Determine the [X, Y] coordinate at the center of the cell enclosing the given text.  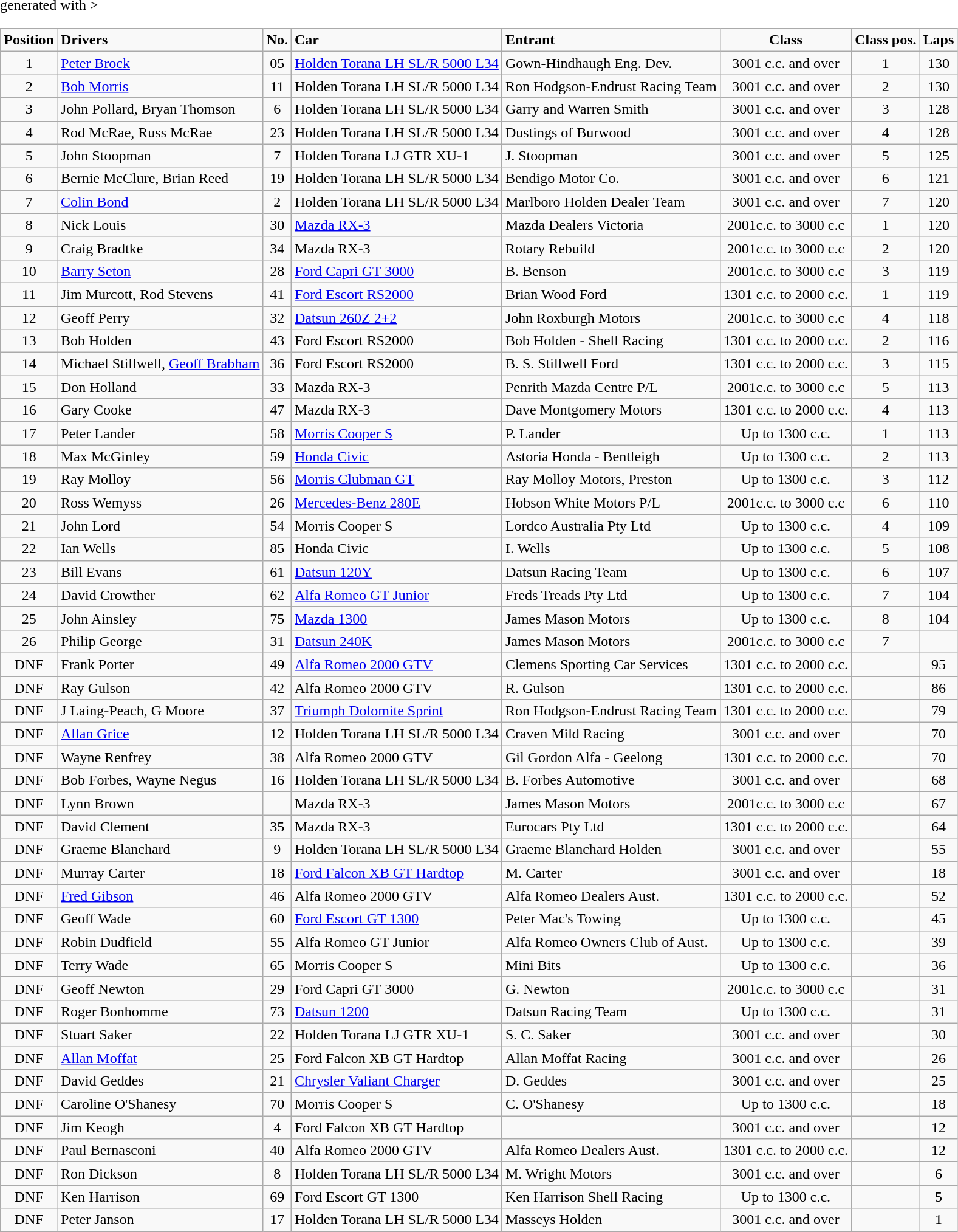
41 [277, 294]
118 [939, 318]
58 [277, 433]
38 [277, 757]
Craig Bradtke [160, 248]
67 [939, 804]
29 [277, 988]
Astoria Honda - Bentleigh [611, 456]
Car [396, 40]
110 [939, 503]
Ken Harrison [160, 1197]
Hobson White Motors P/L [611, 503]
Caroline O'Shanesy [160, 1104]
Stuart Saker [160, 1034]
Gary Cooke [160, 410]
37 [277, 711]
Max McGinley [160, 456]
13 [29, 341]
Mercedes-Benz 280E [396, 503]
Peter Brock [160, 63]
115 [939, 364]
Datsun 1200 [396, 1011]
J. Stoopman [611, 156]
John Ainsley [160, 618]
Laps [939, 40]
15 [29, 387]
108 [939, 549]
Morris Clubman GT [396, 480]
Michael Stillwell, Geoff Brabham [160, 364]
B. Benson [611, 271]
Freds Treads Pty Ltd [611, 595]
45 [939, 919]
P. Lander [611, 433]
59 [277, 456]
Ian Wells [160, 549]
05 [277, 63]
John Lord [160, 526]
Barry Seton [160, 271]
David Clement [160, 827]
Alfa Romeo Owners Club of Aust. [611, 942]
Eurocars Pty Ltd [611, 827]
68 [939, 780]
49 [277, 664]
Murray Carter [160, 873]
Lordco Australia Pty Ltd [611, 526]
Allan Grice [160, 734]
64 [939, 827]
40 [277, 1151]
R. Gulson [611, 687]
Dustings of Burwood [611, 132]
Class [785, 40]
95 [939, 664]
Datsun 240K [396, 641]
62 [277, 595]
Graeme Blanchard Holden [611, 850]
J Laing-Peach, G Moore [160, 711]
32 [277, 318]
Brian Wood Ford [611, 294]
Mazda Dealers Victoria [611, 225]
107 [939, 572]
Roger Bonhomme [160, 1011]
46 [277, 896]
52 [939, 896]
Dave Montgomery Motors [611, 410]
Colin Bond [160, 202]
Don Holland [160, 387]
Marlboro Holden Dealer Team [611, 202]
Bob Holden - Shell Racing [611, 341]
79 [939, 711]
42 [277, 687]
85 [277, 549]
109 [939, 526]
43 [277, 341]
Bernie McClure, Brian Reed [160, 179]
Lynn Brown [160, 804]
M. Wright Motors [611, 1174]
B. Forbes Automotive [611, 780]
No. [277, 40]
69 [277, 1197]
C. O'Shanesy [611, 1104]
Position [29, 40]
Robin Dudfield [160, 942]
Gown-Hindhaugh Eng. Dev. [611, 63]
54 [277, 526]
56 [277, 480]
20 [29, 503]
Mazda 1300 [396, 618]
Chrysler Valiant Charger [396, 1081]
Gil Gordon Alfa - Geelong [611, 757]
24 [29, 595]
75 [277, 618]
125 [939, 156]
David Geddes [160, 1081]
Ray Gulson [160, 687]
Geoff Perry [160, 318]
60 [277, 919]
Jim Keogh [160, 1127]
35 [277, 827]
Wayne Renfrey [160, 757]
116 [939, 341]
Nick Louis [160, 225]
John Pollard, Bryan Thomson [160, 109]
Frank Porter [160, 664]
Datsun 120Y [396, 572]
B. S. Stillwell Ford [611, 364]
Bob Holden [160, 341]
Ross Wemyss [160, 503]
73 [277, 1011]
M. Carter [611, 873]
121 [939, 179]
10 [29, 271]
Philip George [160, 641]
28 [277, 271]
33 [277, 387]
Clemens Sporting Car Services [611, 664]
Graeme Blanchard [160, 850]
Peter Janson [160, 1220]
Ray Molloy Motors, Preston [611, 480]
Penrith Mazda Centre P/L [611, 387]
Fred Gibson [160, 896]
Rotary Rebuild [611, 248]
Terry Wade [160, 965]
Allan Moffat [160, 1058]
Ray Molloy [160, 480]
Triumph Dolomite Sprint [396, 711]
D. Geddes [611, 1081]
Geoff Newton [160, 988]
Bendigo Motor Co. [611, 179]
Jim Murcott, Rod Stevens [160, 294]
S. C. Saker [611, 1034]
Mini Bits [611, 965]
Entrant [611, 40]
34 [277, 248]
86 [939, 687]
Ron Dickson [160, 1174]
Garry and Warren Smith [611, 109]
John Stoopman [160, 156]
I. Wells [611, 549]
Bob Morris [160, 86]
Bill Evans [160, 572]
Craven Mild Racing [611, 734]
39 [939, 942]
61 [277, 572]
Peter Lander [160, 433]
Datsun 260Z 2+2 [396, 318]
G. Newton [611, 988]
Drivers [160, 40]
14 [29, 364]
112 [939, 480]
Rod McRae, Russ McRae [160, 132]
Geoff Wade [160, 919]
Class pos. [886, 40]
Peter Mac's Towing [611, 919]
Ken Harrison Shell Racing [611, 1197]
David Crowther [160, 595]
John Roxburgh Motors [611, 318]
65 [277, 965]
Masseys Holden [611, 1220]
47 [277, 410]
Bob Forbes, Wayne Negus [160, 780]
Allan Moffat Racing [611, 1058]
Paul Bernasconi [160, 1151]
